Return the [X, Y] coordinate for the center point of the cell that contains the specified text.  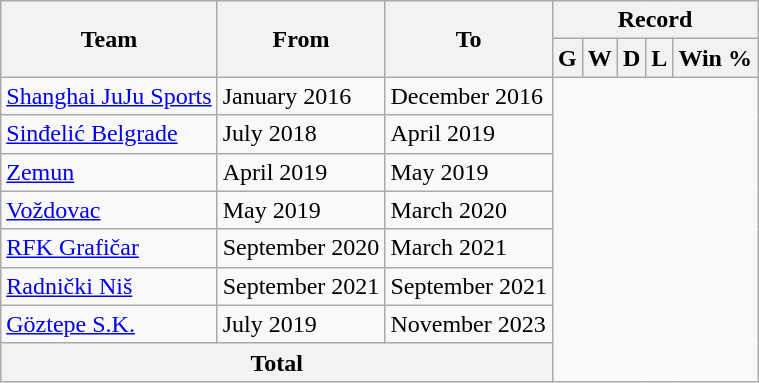
Shanghai JuJu Sports [109, 96]
Win % [716, 58]
Total [277, 362]
March 2020 [469, 210]
December 2016 [469, 96]
Record [656, 20]
Voždovac [109, 210]
November 2023 [469, 324]
Sinđelić Belgrade [109, 134]
To [469, 39]
September 2020 [301, 248]
Göztepe S.K. [109, 324]
January 2016 [301, 96]
July 2018 [301, 134]
W [600, 58]
Team [109, 39]
RFK Grafičar [109, 248]
July 2019 [301, 324]
D [631, 58]
Radnički Niš [109, 286]
G [568, 58]
From [301, 39]
March 2021 [469, 248]
Zemun [109, 172]
L [660, 58]
